For the text-containing cell, return its midpoint in (X, Y) coordinate format. 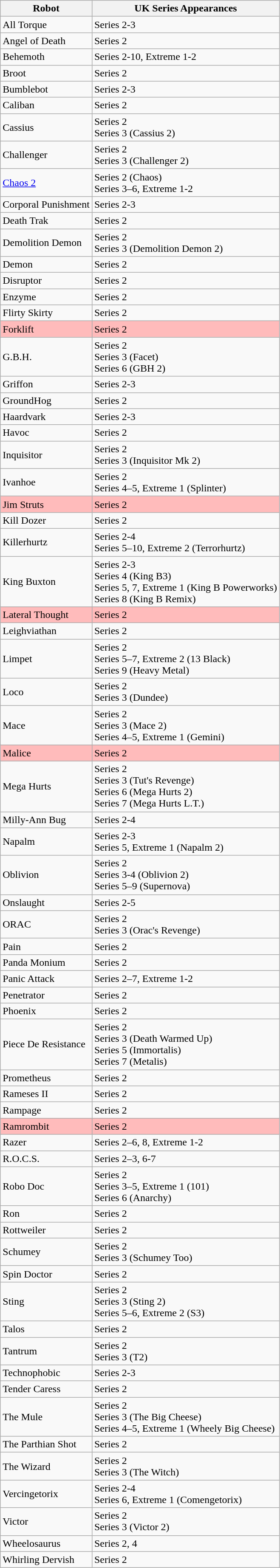
Chaos 2 (46, 183)
Series 2Series 3 (Cassius 2) (185, 127)
Penetrator (46, 995)
Lateral Thought (46, 615)
Napalm (46, 842)
Flirty Skirty (46, 313)
Haardvark (46, 417)
All Torque (46, 25)
Onslaught (46, 902)
Mace (46, 725)
Victor (46, 1521)
Demon (46, 265)
Sting (46, 1301)
Series 2Series 3 (Orac's Revenge) (185, 924)
Whirling Dervish (46, 1560)
Pain (46, 946)
Tantrum (46, 1351)
Ron (46, 1214)
Series 2Series 3 (The Witch) (185, 1466)
Series 2Series 3 (Sting 2)Series 5–6, Extreme 2 (S3) (185, 1301)
Bumblebot (46, 89)
Series 2Series 3 (T2) (185, 1351)
Technophobic (46, 1373)
Forklift (46, 329)
Malice (46, 753)
Series 2–3, 6-7 (185, 1159)
Series 2 (Chaos)Series 3–6, Extreme 1-2 (185, 183)
R.O.C.S. (46, 1159)
Oblivion (46, 875)
Leighviathan (46, 631)
Caliban (46, 105)
Rameses II (46, 1094)
Disruptor (46, 281)
Series 2Series 3 (Death Warmed Up)Series 5 (Immortalis)Series 7 (Metalis) (185, 1045)
Milly-Ann Bug (46, 820)
Series 2Series 3 (Schumey Too) (185, 1252)
Loco (46, 692)
Razer (46, 1142)
Series 2-5 (185, 902)
Havoc (46, 433)
Series 2Series 3–5, Extreme 1 (101)Series 6 (Anarchy) (185, 1186)
Series 2Series 3 (Facet)Series 6 (GBH 2) (185, 357)
Prometheus (46, 1078)
Series 2-4 (185, 820)
Challenger (46, 155)
Robot (46, 8)
Series 2-4Series 5–10, Extreme 2 (Terrorhurtz) (185, 542)
Angel of Death (46, 41)
Phoenix (46, 1011)
Series 2Series 5–7, Extreme 2 (13 Black)Series 9 (Heavy Metal) (185, 659)
Series 2-10, Extreme 1-2 (185, 57)
Panic Attack (46, 979)
Series 2Series 3 (Mace 2)Series 4–5, Extreme 1 (Gemini) (185, 725)
Corporal Punishment (46, 204)
Series 2Series 3 (Victor 2) (185, 1521)
Series 2-4Series 6, Extreme 1 (Comengetorix) (185, 1494)
G.B.H. (46, 357)
The Parthian Shot (46, 1444)
Series 2Series 3 (Demolition Demon 2) (185, 242)
Rottweiler (46, 1230)
Limpet (46, 659)
Griffon (46, 384)
Piece De Resistance (46, 1045)
Series 2-3Series 4 (King B3)Series 5, 7, Extreme 1 (King B Powerworks)Series 8 (King B Remix) (185, 582)
Death Trak (46, 220)
Series 2–6, 8, Extreme 1-2 (185, 1142)
Cassius (46, 127)
King Buxton (46, 582)
Robo Doc (46, 1186)
Series 2Series 4–5, Extreme 1 (Splinter) (185, 482)
Tender Caress (46, 1389)
The Mule (46, 1417)
Series 2Series 3 (The Big Cheese)Series 4–5, Extreme 1 (Wheely Big Cheese) (185, 1417)
Panda Monium (46, 962)
Ramrombit (46, 1126)
Mega Hurts (46, 787)
Series 2–7, Extreme 1-2 (185, 979)
The Wizard (46, 1466)
Jim Struts (46, 504)
Series 2Series 3-4 (Oblivion 2)Series 5–9 (Supernova) (185, 875)
Enzyme (46, 297)
Series 2Series 3 (Inquisitor Mk 2) (185, 454)
Talos (46, 1329)
Series 2Series 3 (Dundee) (185, 692)
Demolition Demon (46, 242)
Series 2Series 3 (Challenger 2) (185, 155)
Rampage (46, 1110)
Spin Doctor (46, 1274)
Vercingetorix (46, 1494)
Schumey (46, 1252)
Broot (46, 73)
Kill Dozer (46, 520)
Series 2-3Series 5, Extreme 1 (Napalm 2) (185, 842)
ORAC (46, 924)
Series 2Series 3 (Tut's Revenge)Series 6 (Mega Hurts 2)Series 7 (Mega Hurts L.T.) (185, 787)
Behemoth (46, 57)
GroundHog (46, 400)
UK Series Appearances (185, 8)
Series 2, 4 (185, 1543)
Killerhurtz (46, 542)
Wheelosaurus (46, 1543)
Inquisitor (46, 454)
Ivanhoe (46, 482)
